Capture the cell that displays the provided text and extract its [X, Y] central coordinate. 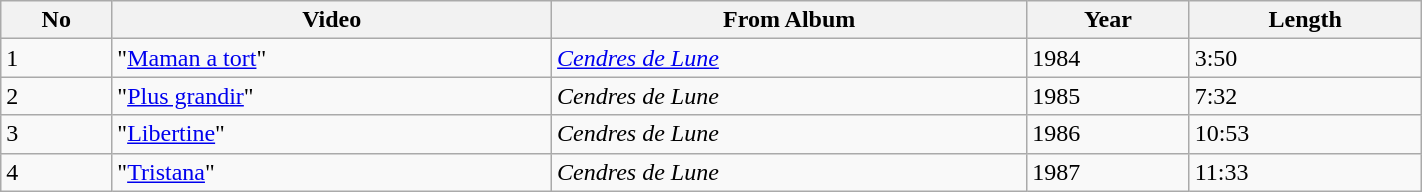
From Album [790, 20]
Length [1305, 20]
1984 [1108, 58]
3:50 [1305, 58]
3 [56, 134]
1985 [1108, 96]
7:32 [1305, 96]
"Tristana" [332, 172]
"Plus grandir" [332, 96]
1986 [1108, 134]
1987 [1108, 172]
11:33 [1305, 172]
10:53 [1305, 134]
No [56, 20]
"Maman a tort" [332, 58]
2 [56, 96]
"Libertine" [332, 134]
Video [332, 20]
1 [56, 58]
4 [56, 172]
Year [1108, 20]
